Capture the cell that displays the provided text and extract its [x, y] central coordinate. 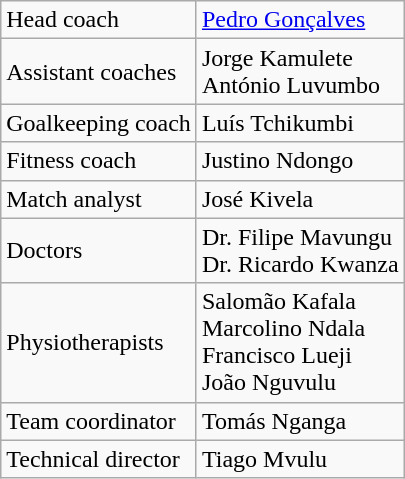
Head coach [99, 20]
Doctors [99, 250]
Physiotherapists [99, 342]
Dr. Filipe Mavungu Dr. Ricardo Kwanza [300, 250]
Tomás Nganga [300, 421]
Luís Tchikumbi [300, 123]
Pedro Gonçalves [300, 20]
Match analyst [99, 199]
Team coordinator [99, 421]
José Kivela [300, 199]
Assistant coaches [99, 72]
Jorge Kamulete António Luvumbo [300, 72]
Salomão Kafala Marcolino Ndala Francisco Lueji João Nguvulu [300, 342]
Goalkeeping coach [99, 123]
Technical director [99, 459]
Justino Ndongo [300, 161]
Fitness coach [99, 161]
Tiago Mvulu [300, 459]
